Pinpoint the cell where the given text exists, returning its (x, y) midpoint coordinate. 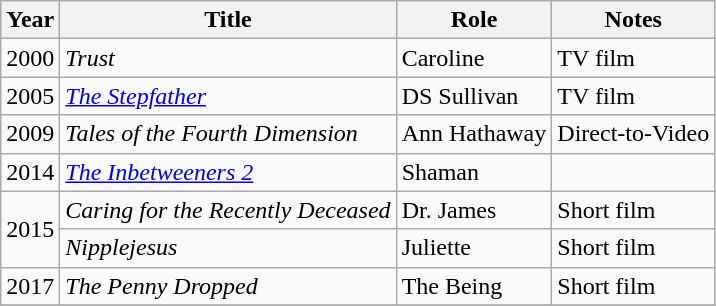
The Inbetweeners 2 (228, 172)
2017 (30, 286)
Shaman (474, 172)
Nipplejesus (228, 248)
Role (474, 20)
2000 (30, 58)
2005 (30, 96)
The Penny Dropped (228, 286)
Year (30, 20)
Notes (634, 20)
Caring for the Recently Deceased (228, 210)
Juliette (474, 248)
2015 (30, 229)
Direct-to-Video (634, 134)
Tales of the Fourth Dimension (228, 134)
2014 (30, 172)
The Being (474, 286)
The Stepfather (228, 96)
Dr. James (474, 210)
Caroline (474, 58)
Ann Hathaway (474, 134)
Title (228, 20)
DS Sullivan (474, 96)
Trust (228, 58)
2009 (30, 134)
